Provide the (X, Y) coordinate of the cell's center where the given text is located.  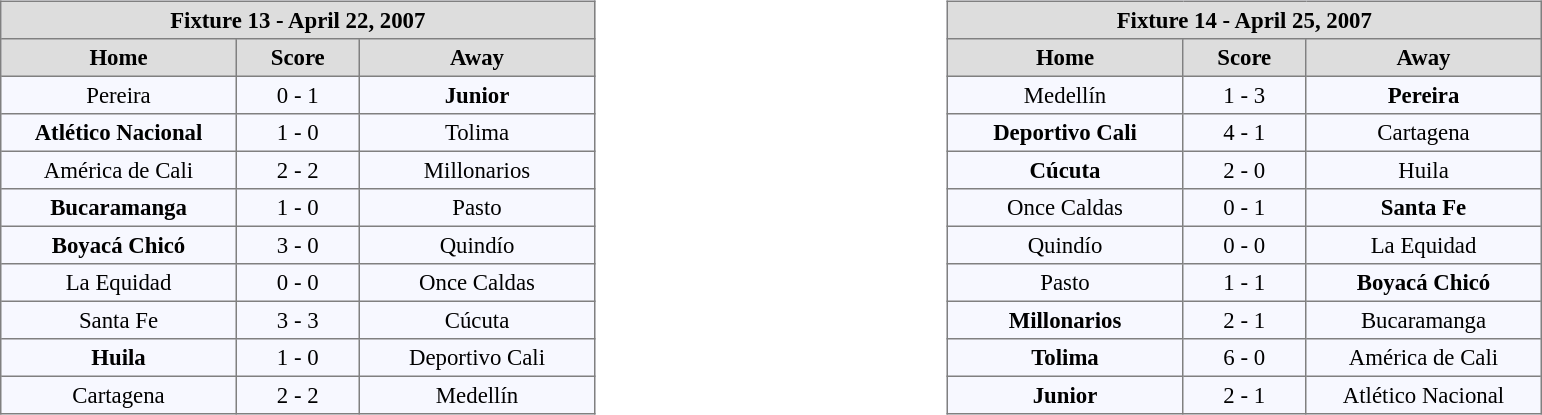
6 - 0 (1244, 358)
3 - 0 (298, 245)
1 - 3 (1244, 95)
2 - 0 (1244, 170)
Fixture 13 - April 22, 2007 (298, 20)
3 - 3 (298, 320)
Fixture 14 - April 25, 2007 (1244, 20)
1 - 1 (1244, 283)
4 - 1 (1244, 133)
